Extract the [x, y] coordinate from the center of the cell holding the provided text.  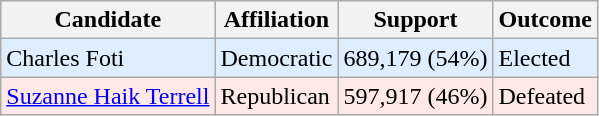
Outcome [545, 20]
Support [416, 20]
597,917 (46%) [416, 96]
Elected [545, 58]
Suzanne Haik Terrell [108, 96]
Candidate [108, 20]
Charles Foti [108, 58]
Affiliation [276, 20]
Democratic [276, 58]
Defeated [545, 96]
689,179 (54%) [416, 58]
Republican [276, 96]
